For the text-containing cell, return its midpoint in [x, y] coordinate format. 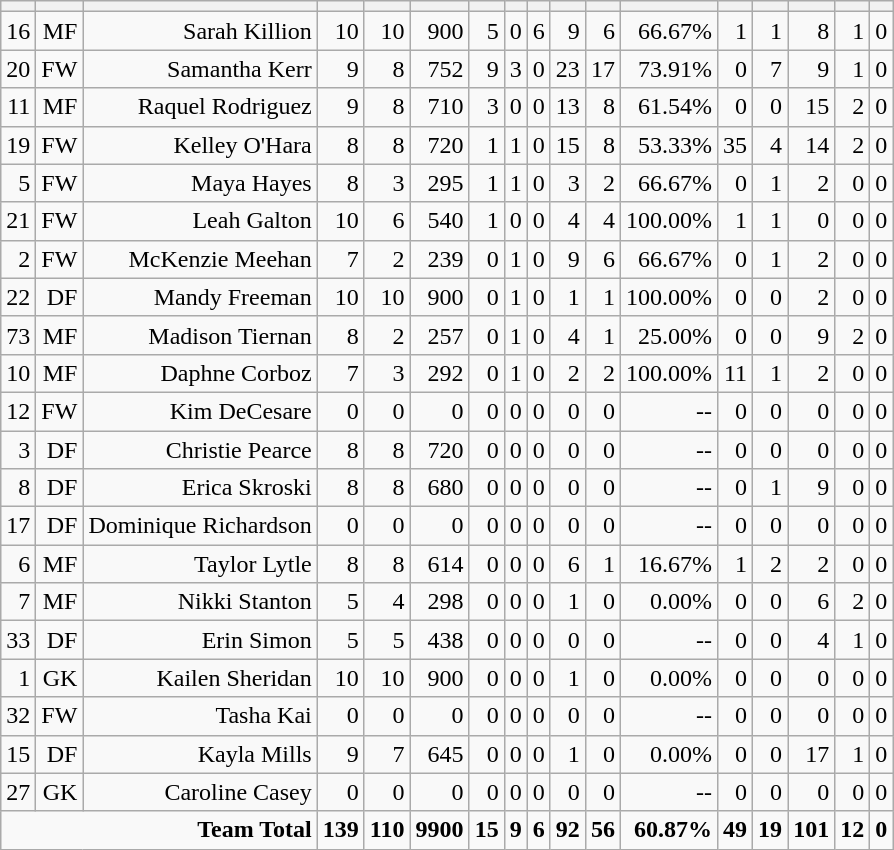
23 [568, 69]
60.87% [668, 830]
13 [568, 107]
680 [440, 488]
14 [812, 145]
Caroline Casey [200, 792]
Leah Galton [200, 221]
20 [18, 69]
614 [440, 564]
53.33% [668, 145]
Erin Simon [200, 640]
21 [18, 221]
35 [734, 145]
49 [734, 830]
101 [812, 830]
298 [440, 602]
239 [440, 259]
92 [568, 830]
Tasha Kai [200, 716]
Kim DeCesare [200, 411]
Daphne Corboz [200, 373]
438 [440, 640]
Nikki Stanton [200, 602]
Christie Pearce [200, 449]
56 [602, 830]
Kelley O'Hara [200, 145]
Erica Skroski [200, 488]
25.00% [668, 335]
Kayla Mills [200, 754]
Kailen Sheridan [200, 678]
Dominique Richardson [200, 526]
295 [440, 183]
Maya Hayes [200, 183]
73 [18, 335]
752 [440, 69]
Team Total [159, 830]
Mandy Freeman [200, 297]
27 [18, 792]
Sarah Killion [200, 31]
61.54% [668, 107]
139 [340, 830]
33 [18, 640]
Taylor Lytle [200, 564]
73.91% [668, 69]
257 [440, 335]
McKenzie Meehan [200, 259]
Madison Tiernan [200, 335]
16 [18, 31]
22 [18, 297]
292 [440, 373]
710 [440, 107]
110 [387, 830]
Samantha Kerr [200, 69]
9900 [440, 830]
16.67% [668, 564]
540 [440, 221]
Raquel Rodriguez [200, 107]
645 [440, 754]
32 [18, 716]
